Identify which cell holds the provided text, then report its (x, y) central coordinate. 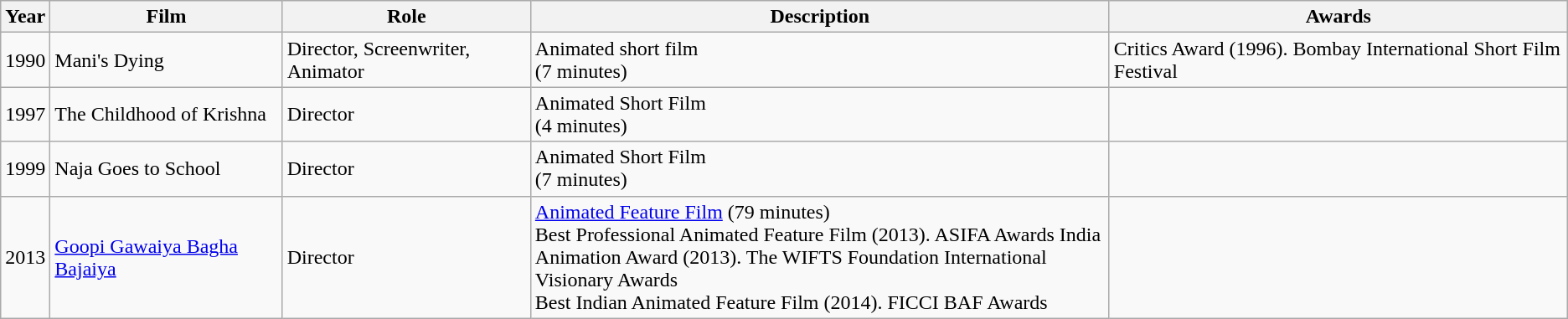
1990 (25, 60)
Mani's Dying (166, 60)
Film (166, 17)
1997 (25, 114)
Critics Award (1996). Bombay International Short Film Festival (1338, 60)
2013 (25, 257)
Description (819, 17)
The Childhood of Krishna (166, 114)
Goopi Gawaiya Bagha Bajaiya (166, 257)
Year (25, 17)
Role (406, 17)
Animated Short Film(4 minutes) (819, 114)
Animated short film(7 minutes) (819, 60)
Director, Screenwriter, Animator (406, 60)
Animated Short Film(7 minutes) (819, 169)
1999 (25, 169)
Naja Goes to School (166, 169)
Awards (1338, 17)
